Find where the given text appears and provide that cell's center as (x, y) coordinate. 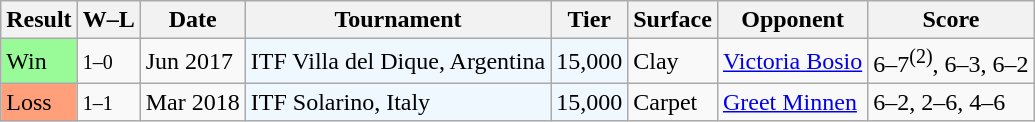
1–0 (108, 62)
Clay (673, 62)
Score (951, 20)
Tier (590, 20)
ITF Solarino, Italy (398, 102)
Jun 2017 (192, 62)
Mar 2018 (192, 102)
Surface (673, 20)
W–L (108, 20)
Carpet (673, 102)
Victoria Bosio (792, 62)
1–1 (108, 102)
Win (39, 62)
6–2, 2–6, 4–6 (951, 102)
6–7(2), 6–3, 6–2 (951, 62)
ITF Villa del Dique, Argentina (398, 62)
Greet Minnen (792, 102)
Loss (39, 102)
Opponent (792, 20)
Date (192, 20)
Result (39, 20)
Tournament (398, 20)
